Return (X, Y) of the center of cell containing provided text 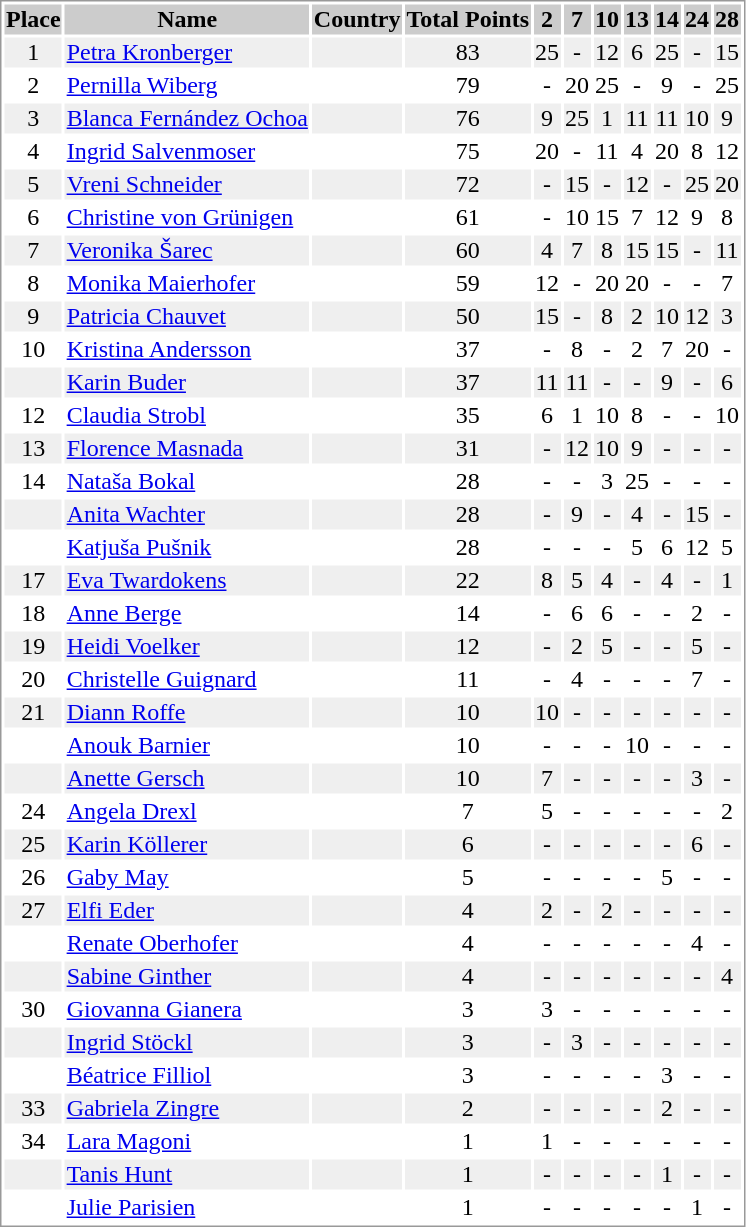
Anette Gersch (187, 779)
76 (468, 119)
Anouk Barnier (187, 745)
Anita Wachter (187, 515)
Julie Parisien (187, 1207)
Diann Roffe (187, 713)
Place (33, 19)
61 (468, 217)
31 (468, 449)
30 (33, 1009)
26 (33, 877)
19 (33, 647)
18 (33, 613)
Eva Twardokens (187, 581)
Gaby May (187, 877)
72 (468, 185)
Karin Köllerer (187, 845)
Heidi Voelker (187, 647)
35 (468, 415)
Florence Masnada (187, 449)
Blanca Fernández Ochoa (187, 119)
Name (187, 19)
Vreni Schneider (187, 185)
Elfi Eder (187, 911)
75 (468, 151)
Total Points (468, 19)
Kristina Andersson (187, 349)
Gabriela Zingre (187, 1109)
Veronika Šarec (187, 251)
Lara Magoni (187, 1141)
Tanis Hunt (187, 1175)
Christelle Guignard (187, 679)
Ingrid Salvenmoser (187, 151)
Pernilla Wiberg (187, 85)
Claudia Strobl (187, 415)
Sabine Ginther (187, 977)
34 (33, 1141)
27 (33, 911)
Giovanna Gianera (187, 1009)
Béatrice Filliol (187, 1075)
22 (468, 581)
60 (468, 251)
Ingrid Stöckl (187, 1043)
Monika Maierhofer (187, 283)
Anne Berge (187, 613)
Nataša Bokal (187, 481)
Renate Oberhofer (187, 943)
50 (468, 317)
59 (468, 283)
Angela Drexl (187, 811)
Katjuša Pušnik (187, 547)
83 (468, 53)
Christine von Grünigen (187, 217)
33 (33, 1109)
Country (357, 19)
17 (33, 581)
Patricia Chauvet (187, 317)
Karin Buder (187, 383)
Petra Kronberger (187, 53)
21 (33, 713)
79 (468, 85)
